Return (x, y) of the center of cell containing provided text 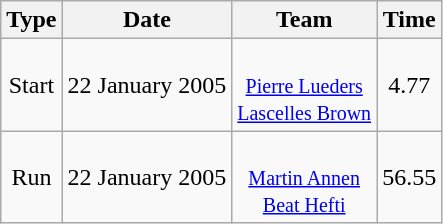
Start (32, 85)
Date (147, 20)
Martin AnnenBeat Hefti (304, 177)
Pierre LuedersLascelles Brown (304, 85)
Type (32, 20)
Time (410, 20)
4.77 (410, 85)
Team (304, 20)
56.55 (410, 177)
Run (32, 177)
